Capture the cell that displays the provided text and extract its (x, y) central coordinate. 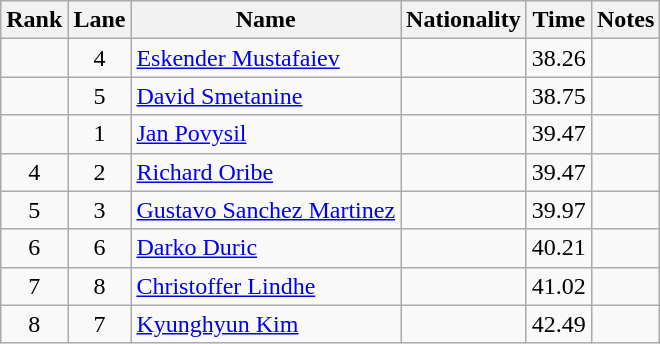
39.97 (558, 210)
42.49 (558, 324)
Lane (100, 20)
40.21 (558, 248)
2 (100, 172)
3 (100, 210)
Eskender Mustafaiev (266, 58)
Richard Oribe (266, 172)
Name (266, 20)
Darko Duric (266, 248)
41.02 (558, 286)
Kyunghyun Kim (266, 324)
Christoffer Lindhe (266, 286)
Nationality (464, 20)
Time (558, 20)
Rank (34, 20)
David Smetanine (266, 96)
38.26 (558, 58)
1 (100, 134)
38.75 (558, 96)
Notes (625, 20)
Jan Povysil (266, 134)
Gustavo Sanchez Martinez (266, 210)
